Find where the given text appears and provide that cell's center as (x, y) coordinate. 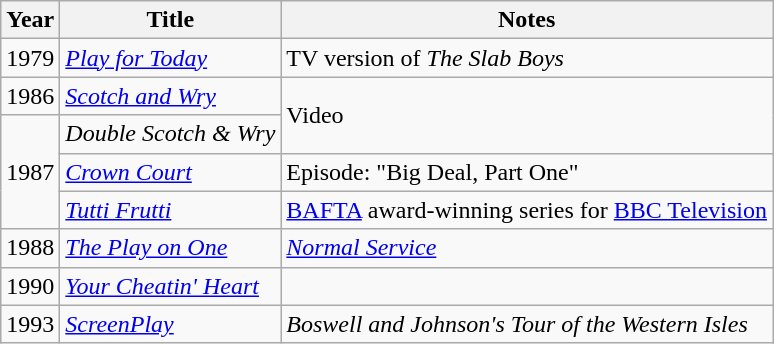
Normal Service (527, 248)
Crown Court (170, 172)
Title (170, 20)
Play for Today (170, 58)
Your Cheatin' Heart (170, 286)
Episode: "Big Deal, Part One" (527, 172)
ScreenPlay (170, 324)
1987 (30, 172)
The Play on One (170, 248)
Double Scotch & Wry (170, 134)
Year (30, 20)
Tutti Frutti (170, 210)
1993 (30, 324)
Video (527, 115)
1979 (30, 58)
TV version of The Slab Boys (527, 58)
1990 (30, 286)
BAFTA award-winning series for BBC Television (527, 210)
Notes (527, 20)
Scotch and Wry (170, 96)
1988 (30, 248)
1986 (30, 96)
Boswell and Johnson's Tour of the Western Isles (527, 324)
